Detect which cell encompasses the target text, then output its [X, Y] center coordinate. 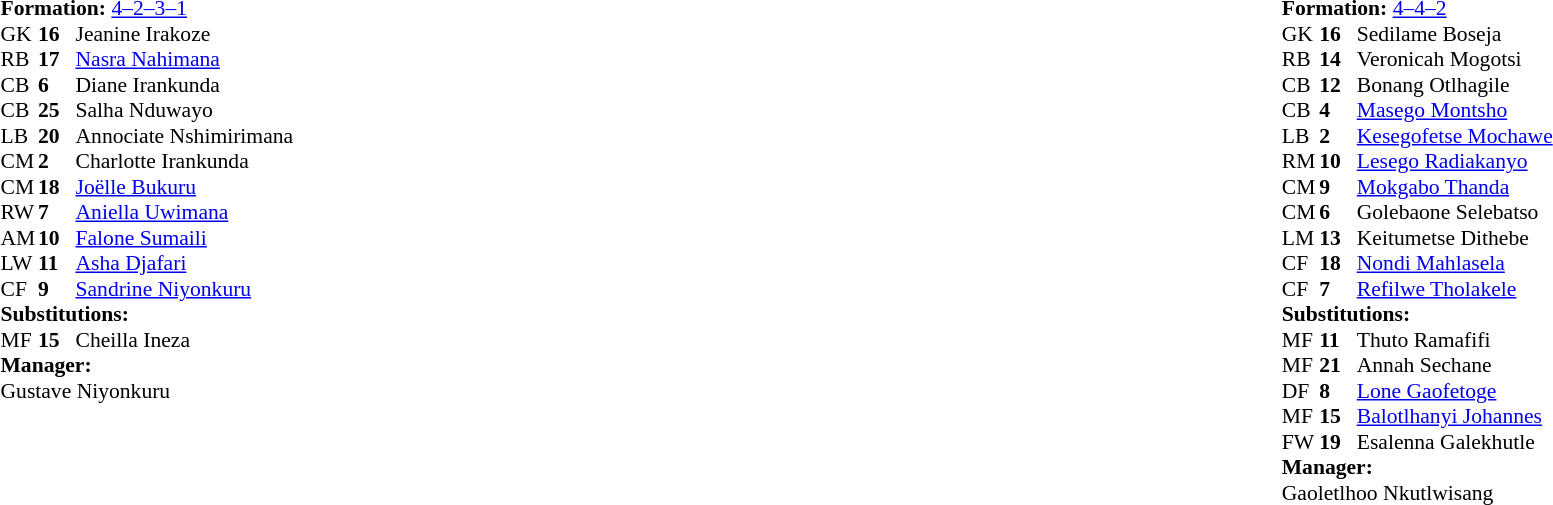
Sandrine Niyonkuru [185, 289]
Thuto Ramafifi [1455, 340]
14 [1338, 59]
Diane Irankunda [185, 85]
25 [57, 111]
RM [1301, 161]
Joëlle Bukuru [185, 187]
Golebaone Selebatso [1455, 213]
LM [1301, 238]
Refilwe Tholakele [1455, 289]
Aniella Uwimana [185, 213]
DF [1301, 391]
Salha Nduwayo [185, 111]
Keitumetse Dithebe [1455, 238]
Jeanine Irakoze [185, 34]
Mokgabo Thanda [1455, 187]
Bonang Otlhagile [1455, 85]
Falone Sumaili [185, 238]
13 [1338, 238]
Annah Sechane [1455, 365]
19 [1338, 442]
LW [19, 263]
Lone Gaofetoge [1455, 391]
FW [1301, 442]
Masego Montsho [1455, 111]
Lesego Radiakanyo [1455, 161]
Veronicah Mogotsi [1455, 59]
Kesegofetse Mochawe [1455, 136]
17 [57, 59]
Sedilame Boseja [1455, 34]
RW [19, 213]
Cheilla Ineza [185, 340]
Charlotte Irankunda [185, 161]
Asha Djafari [185, 263]
8 [1338, 391]
AM [19, 238]
Annociate Nshimirimana [185, 136]
Gustave Niyonkuru [146, 391]
4 [1338, 111]
Nondi Mahlasela [1455, 263]
Balotlhanyi Johannes [1455, 417]
21 [1338, 365]
20 [57, 136]
12 [1338, 85]
Esalenna Galekhutle [1455, 442]
Nasra Nahimana [185, 59]
